Detect which cell encompasses the target text, then output its [x, y] center coordinate. 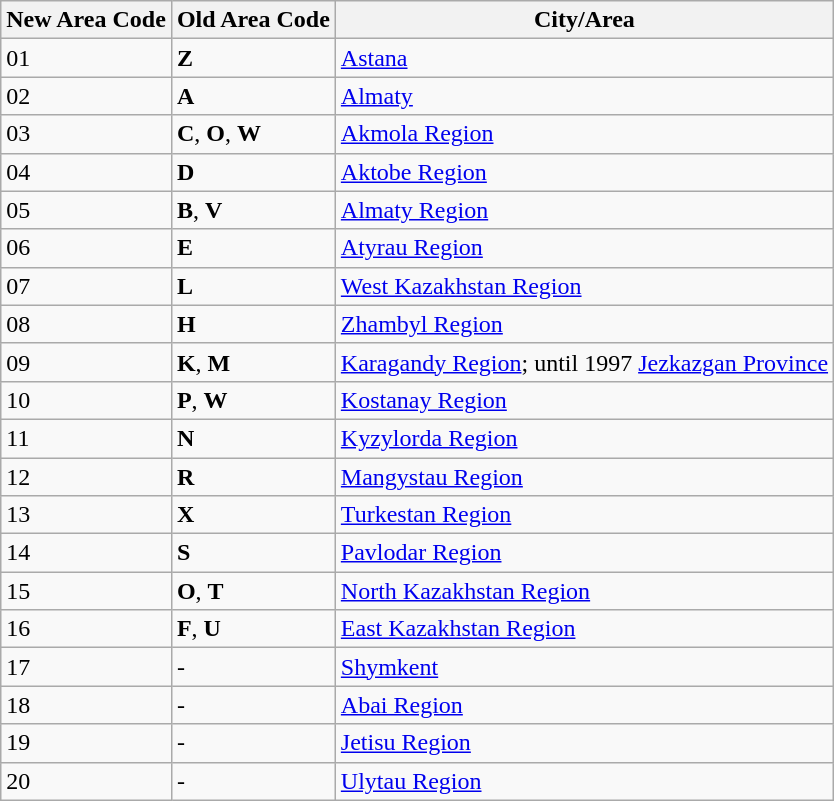
Z [253, 58]
East Kazakhstan Region [584, 629]
Zhambyl Region [584, 324]
A [253, 96]
Akmola Region [584, 134]
Astana [584, 58]
04 [86, 172]
Turkestan Region [584, 515]
18 [86, 705]
11 [86, 438]
C, O, W [253, 134]
09 [86, 362]
City/Area [584, 20]
Abai Region [584, 705]
K, M [253, 362]
12 [86, 477]
N [253, 438]
Pavlodar Region [584, 553]
R [253, 477]
Shymkent [584, 667]
Ulytau Region [584, 781]
F, U [253, 629]
20 [86, 781]
01 [86, 58]
03 [86, 134]
Almaty Region [584, 210]
Old Area Code [253, 20]
10 [86, 400]
New Area Code [86, 20]
Atyrau Region [584, 248]
H [253, 324]
North Kazakhstan Region [584, 591]
16 [86, 629]
15 [86, 591]
02 [86, 96]
19 [86, 743]
Karagandy Region; until 1997 Jezkazgan Province [584, 362]
13 [86, 515]
07 [86, 286]
Almaty [584, 96]
Kyzylorda Region [584, 438]
P, W [253, 400]
D [253, 172]
05 [86, 210]
L [253, 286]
West Kazakhstan Region [584, 286]
06 [86, 248]
S [253, 553]
08 [86, 324]
Aktobe Region [584, 172]
O, T [253, 591]
Kostanay Region [584, 400]
E [253, 248]
B, V [253, 210]
Jetisu Region [584, 743]
14 [86, 553]
X [253, 515]
Mangystau Region [584, 477]
17 [86, 667]
